Output the (X, Y) coordinate of the center of the cell containing the given text.  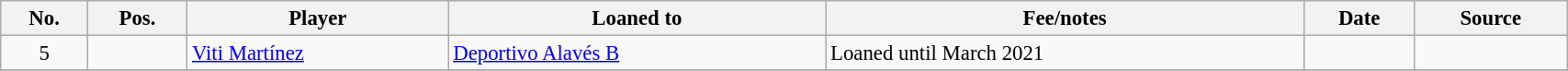
No. (44, 18)
Pos. (137, 18)
5 (44, 53)
Fee/notes (1066, 18)
Player (318, 18)
Source (1491, 18)
Loaned until March 2021 (1066, 53)
Deportivo Alavés B (637, 53)
Date (1359, 18)
Loaned to (637, 18)
Viti Martínez (318, 53)
